Return the [X, Y] coordinate for the center point of the cell that contains the specified text.  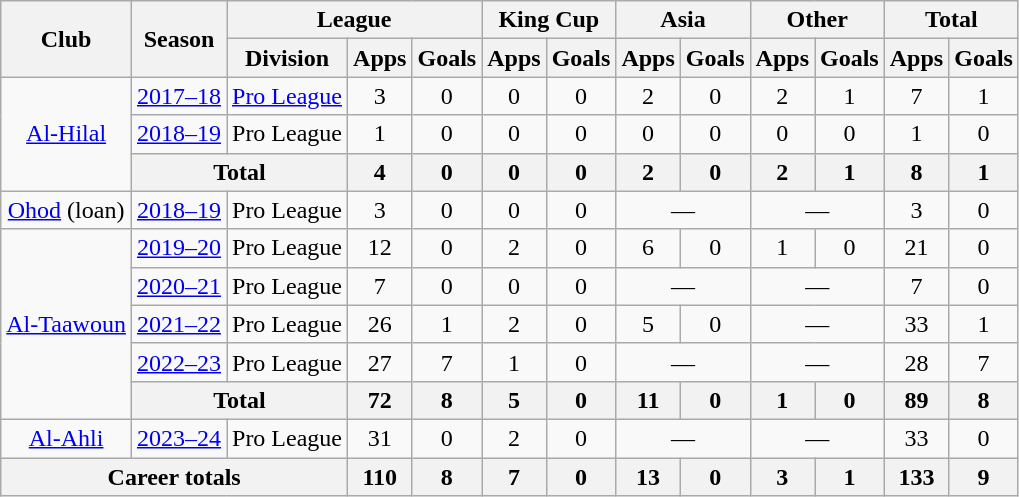
Career totals [174, 477]
King Cup [549, 20]
Ohod (loan) [66, 210]
9 [984, 477]
89 [916, 400]
2023–24 [178, 438]
Asia [683, 20]
Al-Hilal [66, 134]
11 [648, 400]
72 [380, 400]
Al-Ahli [66, 438]
27 [380, 362]
2020–21 [178, 286]
13 [648, 477]
Other [817, 20]
110 [380, 477]
133 [916, 477]
26 [380, 324]
2019–20 [178, 248]
League [354, 20]
28 [916, 362]
Season [178, 39]
2022–23 [178, 362]
2017–18 [178, 96]
Division [286, 58]
2021–22 [178, 324]
21 [916, 248]
12 [380, 248]
6 [648, 248]
Al-Taawoun [66, 324]
4 [380, 172]
Club [66, 39]
31 [380, 438]
